Provide the (x, y) coordinate of the cell's center where the given text is located.  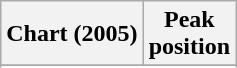
Chart (2005) (72, 34)
Peakposition (189, 34)
